Find where the given text appears and provide that cell's center as (x, y) coordinate. 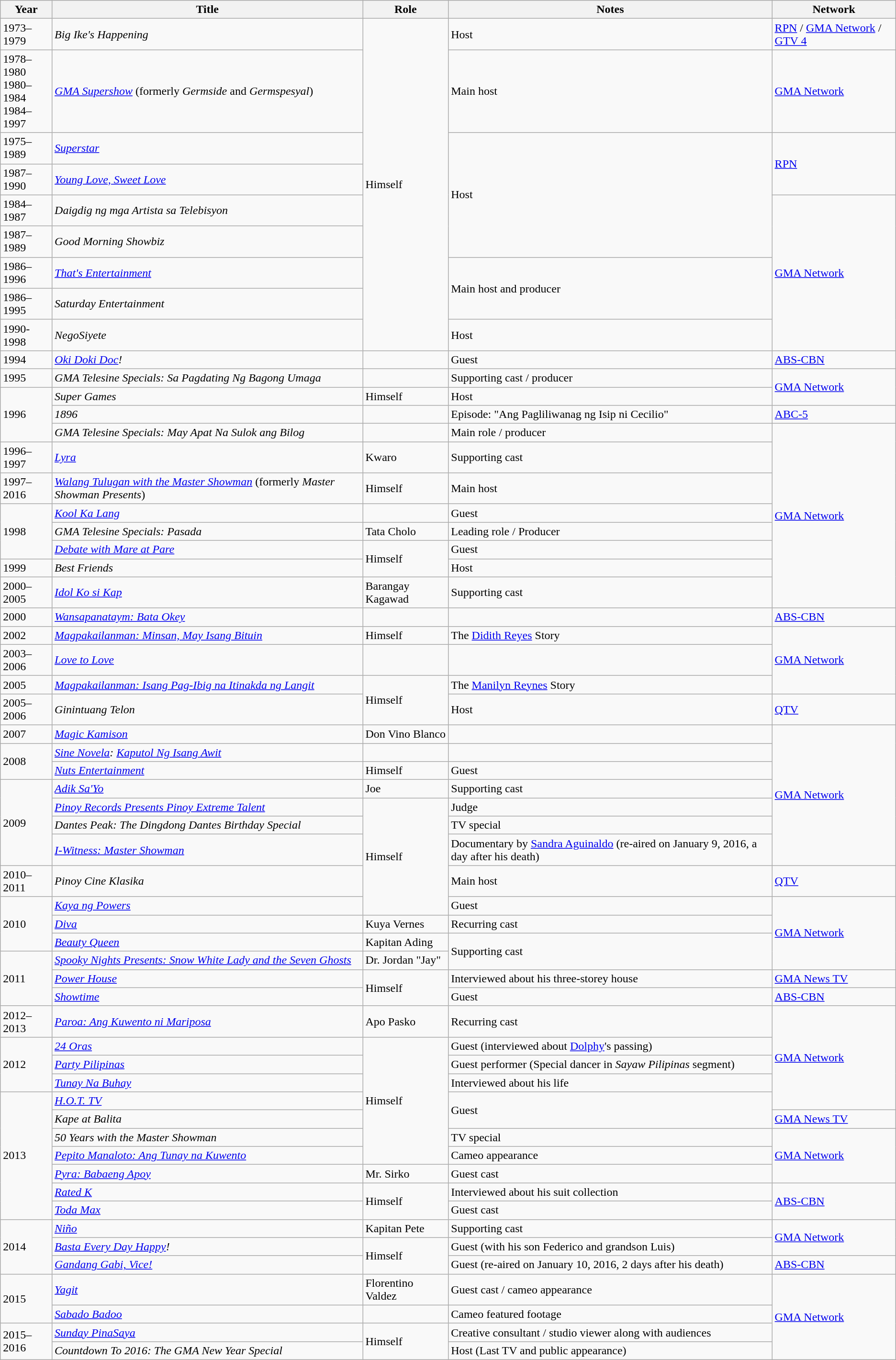
1986–1996 (26, 273)
2003–2006 (26, 660)
Kool Ka Lang (208, 513)
Pinoy Cine Klasika (208, 881)
1990-1998 (26, 335)
Kaya ng Powers (208, 906)
Good Morning Showbiz (208, 241)
Guest (interviewed about Dolphy's passing) (610, 1046)
1975–1989 (26, 148)
Florentino Valdez (406, 1290)
1978–1980 1980–1984 1984–1997 (26, 91)
Guest cast / cameo appearance (610, 1290)
Year (26, 10)
Dantes Peak: The Dingdong Dantes Birthday Special (208, 825)
Debate with Mare at Pare (208, 550)
1994 (26, 360)
Niño (208, 1228)
RPN (834, 164)
Creative consultant / studio viewer along with audiences (610, 1332)
Notes (610, 10)
2012–2013 (26, 1022)
2000 (26, 617)
2009 (26, 822)
GMA Supershow (formerly Germside and Germspesyal) (208, 91)
Don Vino Blanco (406, 734)
Joe (406, 789)
1997–2016 (26, 488)
Rated K (208, 1192)
Lyra (208, 458)
Big Ike's Happening (208, 34)
Paroa: Ang Kuwento ni Mariposa (208, 1022)
Sunday PinaSaya (208, 1332)
1987–1990 (26, 179)
RPN / GMA Network / GTV 4 (834, 34)
Countdown To 2016: The GMA New Year Special (208, 1350)
Leading role / Producer (610, 531)
2010 (26, 924)
Pepito Manaloto: Ang Tunay na Kuwento (208, 1156)
Magpakailanman: Minsan, May Isang Bituin (208, 635)
Guest (with his son Federico and grandson Luis) (610, 1247)
Young Love, Sweet Love (208, 179)
50 Years with the Master Showman (208, 1137)
Saturday Entertainment (208, 303)
Super Games (208, 396)
Guest (re-aired on January 10, 2016, 2 days after his death) (610, 1265)
Sine Novela: Kaputol Ng Isang Awit (208, 752)
1984–1987 (26, 211)
1987–1989 (26, 241)
Apo Pasko (406, 1022)
Basta Every Day Happy! (208, 1247)
2005–2006 (26, 709)
I-Witness: Master Showman (208, 850)
Tata Cholo (406, 531)
Beauty Queen (208, 942)
Love to Love (208, 660)
Barangay Kagawad (406, 593)
Magic Kamison (208, 734)
1896 (208, 415)
Kapitan Ading (406, 942)
Kapitan Pete (406, 1228)
2015–2016 (26, 1341)
Network (834, 10)
Spooky Nights Presents: Snow White Lady and the Seven Ghosts (208, 960)
Guest performer (Special dancer in Sayaw Pilipinas segment) (610, 1064)
2007 (26, 734)
ABC-5 (834, 415)
GMA Telesine Specials: Sa Pagdating Ng Bagong Umaga (208, 378)
Judge (610, 807)
Magpakailanman: Isang Pag-Ibig na Itinakda ng Langit (208, 685)
Interviewed about his three-storey house (610, 978)
Power House (208, 978)
1996 (26, 414)
Wansapanataym: Bata Okey (208, 617)
Nuts Entertainment (208, 771)
2008 (26, 761)
1973–1979 (26, 34)
24 Oras (208, 1046)
Toda Max (208, 1210)
Showtime (208, 997)
Documentary by Sandra Aguinaldo (re-aired on January 9, 2016, a day after his death) (610, 850)
Kwaro (406, 458)
Cameo featured footage (610, 1314)
2005 (26, 685)
Superstar (208, 148)
Interviewed about his life (610, 1082)
2012 (26, 1064)
Kape at Balita (208, 1119)
Gandang Gabi, Vice! (208, 1265)
2015 (26, 1298)
Walang Tulugan with the Master Showman (formerly Master Showman Presents) (208, 488)
Yagit (208, 1290)
Role (406, 10)
Cameo appearance (610, 1156)
Pinoy Records Presents Pinoy Extreme Talent (208, 807)
Adik Sa'Yo (208, 789)
Diva (208, 924)
2014 (26, 1247)
1999 (26, 568)
2013 (26, 1156)
Host (Last TV and public appearance) (610, 1350)
2002 (26, 635)
1998 (26, 531)
2011 (26, 978)
Episode: "Ang Pagliliwanag ng Isip ni Cecilio" (610, 415)
Interviewed about his suit collection (610, 1192)
Best Friends (208, 568)
Main role / producer (610, 433)
GMA Telesine Specials: Pasada (208, 531)
Tunay Na Buhay (208, 1082)
Title (208, 10)
Main host and producer (610, 288)
2000–2005 (26, 593)
2010–2011 (26, 881)
1995 (26, 378)
Mr. Sirko (406, 1174)
Kuya Vernes (406, 924)
Sabado Badoo (208, 1314)
Party Pilipinas (208, 1064)
1986–1995 (26, 303)
Ginintuang Telon (208, 709)
Supporting cast / producer (610, 378)
NegoSiyete (208, 335)
The Didith Reyes Story (610, 635)
Idol Ko si Kap (208, 593)
That's Entertainment (208, 273)
GMA Telesine Specials: May Apat Na Sulok ang Bilog (208, 433)
Daigdig ng mga Artista sa Telebisyon (208, 211)
H.O.T. TV (208, 1101)
Oki Doki Doc! (208, 360)
1996–1997 (26, 458)
Pyra: Babaeng Apoy (208, 1174)
The Manilyn Reynes Story (610, 685)
Dr. Jordan "Jay" (406, 960)
